For the text-containing cell, return its midpoint in [x, y] coordinate format. 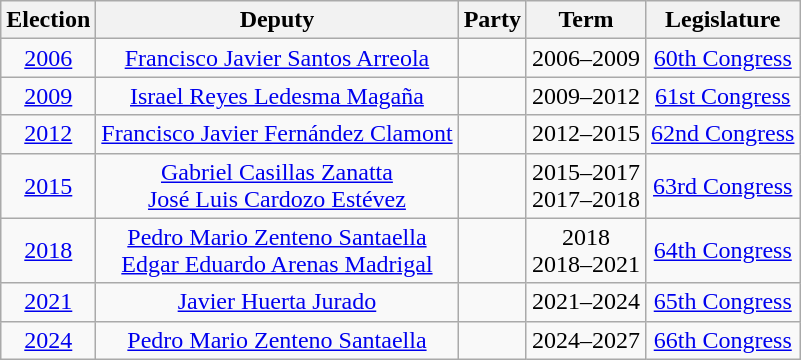
Term [586, 20]
2024–2027 [586, 340]
66th Congress [723, 340]
Party [492, 20]
Deputy [277, 20]
2006 [48, 58]
2015–20172017–2018 [586, 186]
2024 [48, 340]
Francisco Javier Santos Arreola [277, 58]
Pedro Mario Zenteno SantaellaEdgar Eduardo Arenas Madrigal [277, 250]
2021 [48, 302]
65th Congress [723, 302]
20182018–2021 [586, 250]
2021–2024 [586, 302]
Gabriel Casillas ZanattaJosé Luis Cardozo Estévez [277, 186]
2012–2015 [586, 134]
63rd Congress [723, 186]
61st Congress [723, 96]
2018 [48, 250]
64th Congress [723, 250]
Francisco Javier Fernández Clamont [277, 134]
2009–2012 [586, 96]
2006–2009 [586, 58]
Israel Reyes Ledesma Magaña [277, 96]
Election [48, 20]
Javier Huerta Jurado [277, 302]
60th Congress [723, 58]
62nd Congress [723, 134]
Legislature [723, 20]
2015 [48, 186]
2009 [48, 96]
2012 [48, 134]
Pedro Mario Zenteno Santaella [277, 340]
